Output the [X, Y] coordinate of the center of the cell containing the given text.  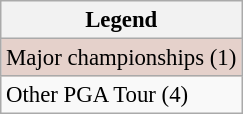
Other PGA Tour (4) [122, 95]
Legend [122, 20]
Major championships (1) [122, 58]
